For the text-containing cell, return its midpoint in (x, y) coordinate format. 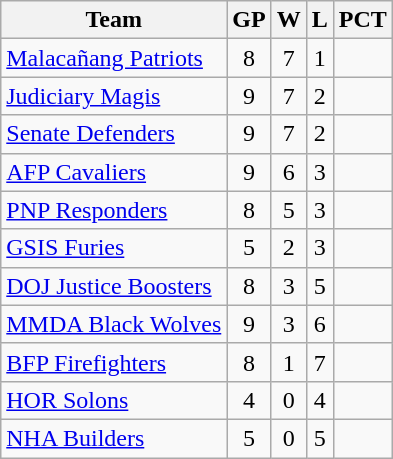
W (288, 20)
Team (114, 20)
MMDA Black Wolves (114, 324)
L (320, 20)
PCT (362, 20)
HOR Solons (114, 400)
NHA Builders (114, 438)
DOJ Justice Boosters (114, 286)
BFP Firefighters (114, 362)
PNP Responders (114, 210)
Senate Defenders (114, 134)
AFP Cavaliers (114, 172)
GP (249, 20)
Malacañang Patriots (114, 58)
Judiciary Magis (114, 96)
GSIS Furies (114, 248)
